From the cell containing the given text, extract its center point as (x, y) coordinate. 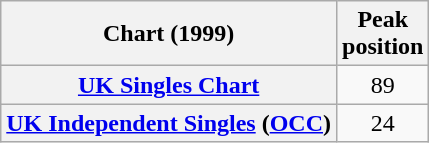
Chart (1999) (169, 34)
Peakposition (383, 34)
24 (383, 123)
89 (383, 85)
UK Independent Singles (OCC) (169, 123)
UK Singles Chart (169, 85)
